Identify which cell holds the provided text, then report its [x, y] central coordinate. 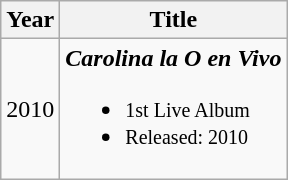
Carolina la O en Vivo1st Live AlbumReleased: 2010 [174, 109]
Year [30, 20]
Title [174, 20]
2010 [30, 109]
